Capture the cell that displays the provided text and extract its [x, y] central coordinate. 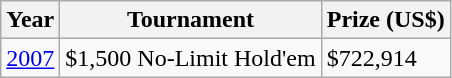
$722,914 [386, 58]
$1,500 No-Limit Hold'em [190, 58]
Year [30, 20]
Prize (US$) [386, 20]
2007 [30, 58]
Tournament [190, 20]
